Determine the [X, Y] coordinate at the center of the cell enclosing the given text.  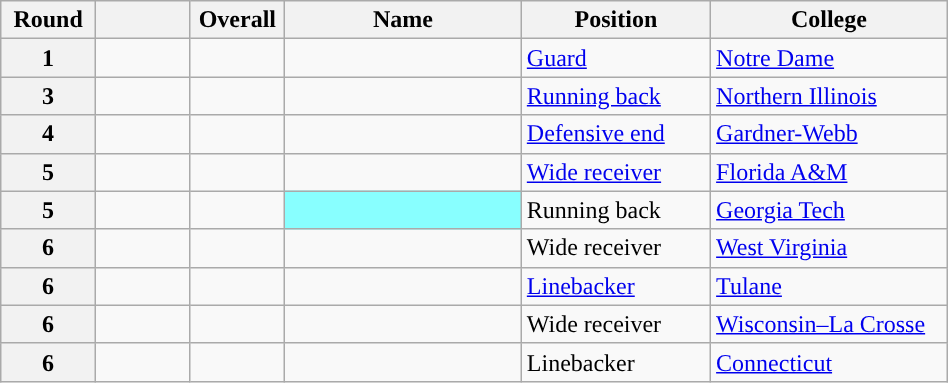
Florida A&M [830, 172]
1 [48, 58]
Gardner-Webb [830, 134]
4 [48, 134]
Defensive end [616, 134]
Overall [238, 20]
College [830, 20]
Round [48, 20]
Georgia Tech [830, 210]
3 [48, 96]
Wisconsin–La Crosse [830, 324]
Notre Dame [830, 58]
Tulane [830, 286]
Guard [616, 58]
Connecticut [830, 362]
Northern Illinois [830, 96]
West Virginia [830, 248]
Position [616, 20]
Name [404, 20]
